Determine the [x, y] coordinate at the center of the cell enclosing the given text.  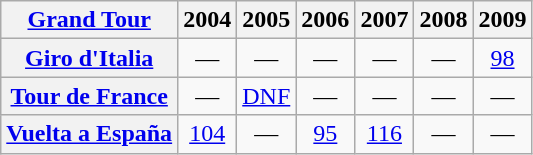
98 [502, 58]
Tour de France [90, 96]
2008 [444, 20]
2005 [266, 20]
Giro d'Italia [90, 58]
Vuelta a España [90, 134]
2004 [208, 20]
2006 [326, 20]
95 [326, 134]
Grand Tour [90, 20]
2007 [384, 20]
DNF [266, 96]
116 [384, 134]
104 [208, 134]
2009 [502, 20]
